Find where the given text appears and provide that cell's center as (x, y) coordinate. 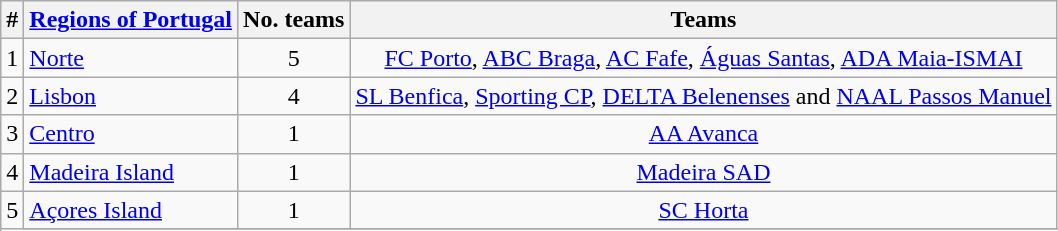
Madeira Island (131, 172)
# (12, 20)
SL Benfica, Sporting CP, DELTA Belenenses and NAAL Passos Manuel (704, 96)
AA Avanca (704, 134)
No. teams (294, 20)
Teams (704, 20)
2 (12, 96)
3 (12, 134)
Centro (131, 134)
SC Horta (704, 210)
Madeira SAD (704, 172)
Lisbon (131, 96)
Regions of Portugal (131, 20)
Norte (131, 58)
Açores Island (131, 210)
FC Porto, ABC Braga, AC Fafe, Águas Santas, ADA Maia-ISMAI (704, 58)
